Return the [X, Y] coordinate for the center point of the cell that contains the specified text.  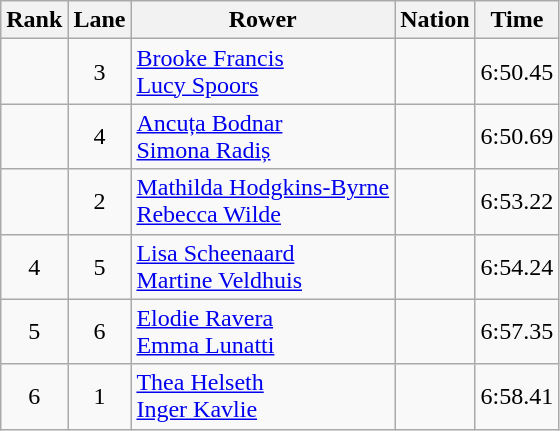
Lisa ScheenaardMartine Veldhuis [263, 266]
2 [100, 202]
Thea HelsethInger Kavlie [263, 396]
6:50.45 [517, 72]
Lane [100, 20]
Brooke FrancisLucy Spoors [263, 72]
Rank [34, 20]
Time [517, 20]
6:54.24 [517, 266]
6:50.69 [517, 136]
6:57.35 [517, 332]
6:58.41 [517, 396]
Elodie RaveraEmma Lunatti [263, 332]
Nation [435, 20]
Ancuța BodnarSimona Radiș [263, 136]
1 [100, 396]
6:53.22 [517, 202]
Mathilda Hodgkins-ByrneRebecca Wilde [263, 202]
3 [100, 72]
Rower [263, 20]
